Search for the cell housing the specified text and yield its (x, y) center coordinate. 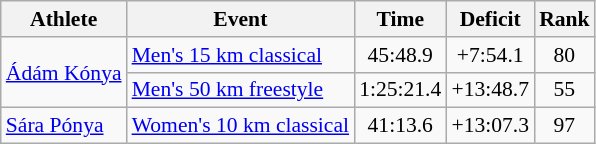
+7:54.1 (490, 55)
Deficit (490, 19)
Rank (564, 19)
80 (564, 55)
+13:07.3 (490, 126)
+13:48.7 (490, 90)
Men's 50 km freestyle (241, 90)
Athlete (64, 19)
55 (564, 90)
Women's 10 km classical (241, 126)
97 (564, 126)
Men's 15 km classical (241, 55)
45:48.9 (400, 55)
Event (241, 19)
Sára Pónya (64, 126)
Ádám Kónya (64, 72)
1:25:21.4 (400, 90)
41:13.6 (400, 126)
Time (400, 19)
